For the text-containing cell, return its midpoint in (x, y) coordinate format. 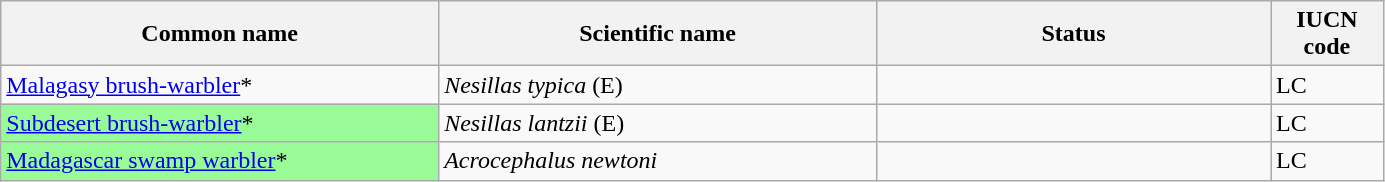
Subdesert brush-warbler* (220, 123)
Status (1073, 34)
Nesillas lantzii (E) (658, 123)
Malagasy brush-warbler* (220, 85)
Madagascar swamp warbler* (220, 161)
Nesillas typica (E) (658, 85)
Common name (220, 34)
Scientific name (658, 34)
IUCN code (1328, 34)
Acrocephalus newtoni (658, 161)
